Identify which cell holds the provided text, then report its [X, Y] central coordinate. 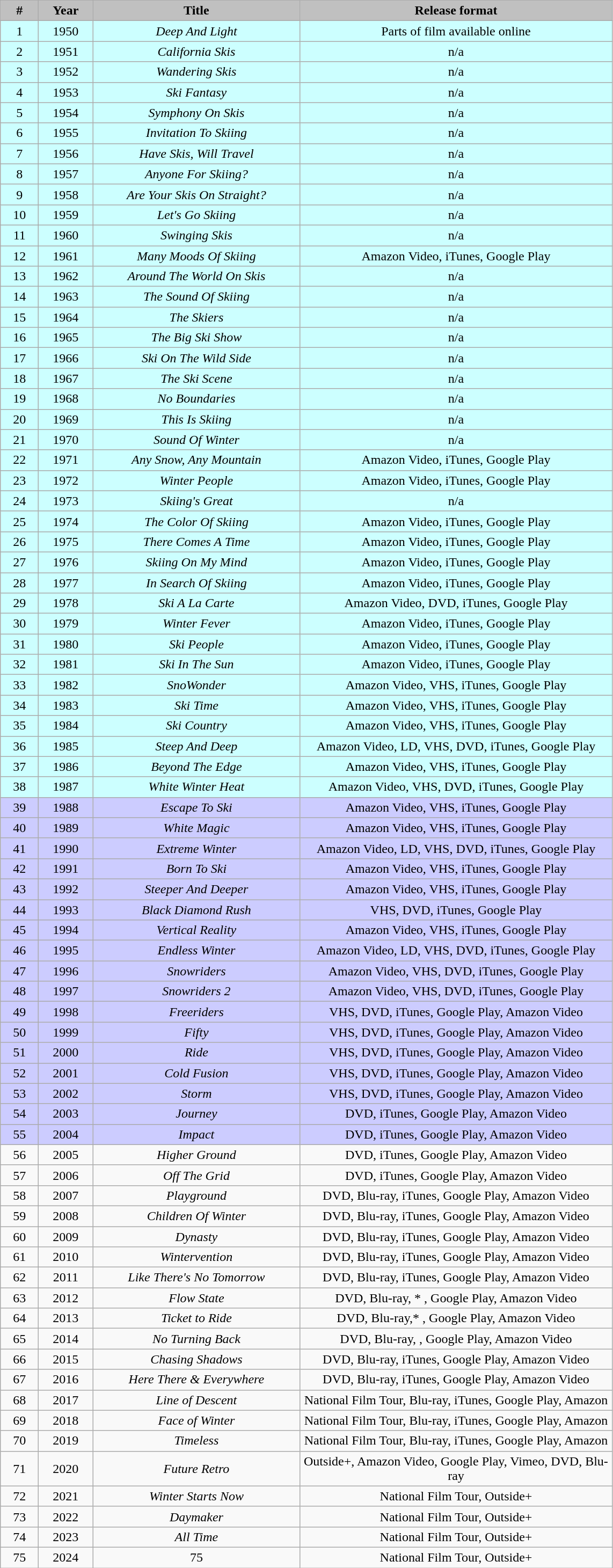
Winter People [196, 480]
1976 [65, 562]
The Sound Of Skiing [196, 297]
1968 [65, 399]
1972 [65, 480]
Escape To Ski [196, 807]
43 [19, 889]
1989 [65, 828]
49 [19, 1012]
50 [19, 1032]
1979 [65, 624]
Off The Grid [196, 1175]
15 [19, 317]
1965 [65, 338]
12 [19, 256]
1990 [65, 848]
1991 [65, 869]
Around The World On Skis [196, 276]
Wintervention [196, 1257]
Storm [196, 1093]
DVD, Blu-ray, * , Google Play, Amazon Video [456, 1298]
1975 [65, 542]
1981 [65, 665]
All Time [196, 1537]
1992 [65, 889]
11 [19, 235]
2017 [65, 1400]
Release format [456, 11]
Sound Of Winter [196, 440]
2011 [65, 1278]
46 [19, 951]
62 [19, 1278]
Anyone For Skiing? [196, 174]
1988 [65, 807]
2005 [65, 1155]
The Color Of Skiing [196, 521]
65 [19, 1339]
1993 [65, 910]
Swinging Skis [196, 235]
14 [19, 297]
2008 [65, 1216]
17 [19, 358]
The Skiers [196, 317]
3 [19, 72]
Endless Winter [196, 951]
1984 [65, 726]
52 [19, 1073]
DVD, Blu-ray, , Google Play, Amazon Video [456, 1339]
1996 [65, 971]
70 [19, 1441]
1982 [65, 685]
Beyond The Edge [196, 767]
57 [19, 1175]
19 [19, 399]
1998 [65, 1012]
Like There's No Tomorrow [196, 1278]
55 [19, 1134]
2014 [65, 1339]
1964 [65, 317]
53 [19, 1093]
47 [19, 971]
Vertical Reality [196, 930]
2012 [65, 1298]
Fifty [196, 1032]
Snowriders 2 [196, 991]
The Big Ski Show [196, 338]
10 [19, 215]
1 [19, 31]
1983 [65, 705]
66 [19, 1359]
8 [19, 174]
1966 [65, 358]
1987 [65, 787]
Dynasty [196, 1236]
6 [19, 133]
30 [19, 624]
Many Moods Of Skiing [196, 256]
1994 [65, 930]
1961 [65, 256]
White Winter Heat [196, 787]
Ski A La Carte [196, 603]
Are Your Skis On Straight? [196, 194]
1953 [65, 92]
58 [19, 1195]
1951 [65, 52]
Year [65, 11]
There Comes A Time [196, 542]
Winter Fever [196, 624]
1970 [65, 440]
This Is Skiing [196, 419]
Black Diamond Rush [196, 910]
1967 [65, 378]
34 [19, 705]
Higher Ground [196, 1155]
2013 [65, 1318]
1969 [65, 419]
44 [19, 910]
No Boundaries [196, 399]
Freeriders [196, 1012]
2000 [65, 1053]
Ride [196, 1053]
2021 [65, 1496]
51 [19, 1053]
26 [19, 542]
18 [19, 378]
73 [19, 1516]
39 [19, 807]
1962 [65, 276]
Any Snow, Any Mountain [196, 460]
SnoWonder [196, 685]
1974 [65, 521]
35 [19, 726]
Chasing Shadows [196, 1359]
41 [19, 848]
31 [19, 644]
1971 [65, 460]
Journey [196, 1114]
Have Skis, Will Travel [196, 154]
1986 [65, 767]
2018 [65, 1420]
21 [19, 440]
2002 [65, 1093]
28 [19, 582]
1954 [65, 113]
Flow State [196, 1298]
Symphony On Skis [196, 113]
2022 [65, 1516]
2009 [65, 1236]
Deep And Light [196, 31]
64 [19, 1318]
23 [19, 480]
67 [19, 1380]
Winter Starts Now [196, 1496]
Ski People [196, 644]
33 [19, 685]
1997 [65, 991]
5 [19, 113]
Face of Winter [196, 1420]
38 [19, 787]
2003 [65, 1114]
1952 [65, 72]
Ski In The Sun [196, 665]
California Skis [196, 52]
Here There & Everywhere [196, 1380]
Ski Fantasy [196, 92]
9 [19, 194]
36 [19, 746]
72 [19, 1496]
2006 [65, 1175]
16 [19, 338]
Outside+, Amazon Video, Google Play, Vimeo, DVD, Blu-ray [456, 1469]
Children Of Winter [196, 1216]
Let's Go Skiing [196, 215]
71 [19, 1469]
Wandering Skis [196, 72]
24 [19, 501]
1999 [65, 1032]
# [19, 11]
63 [19, 1298]
56 [19, 1155]
Amazon Video, DVD, iTunes, Google Play [456, 603]
Daymaker [196, 1516]
The Ski Scene [196, 378]
4 [19, 92]
1956 [65, 154]
Snowriders [196, 971]
2020 [65, 1469]
Invitation To Skiing [196, 133]
VHS, DVD, iTunes, Google Play [456, 910]
Ski Time [196, 705]
1978 [65, 603]
20 [19, 419]
2010 [65, 1257]
54 [19, 1114]
2019 [65, 1441]
Skiing's Great [196, 501]
29 [19, 603]
Ski On The Wild Side [196, 358]
2024 [65, 1557]
DVD, Blu-ray,* , Google Play, Amazon Video [456, 1318]
32 [19, 665]
Impact [196, 1134]
In Search Of Skiing [196, 582]
1977 [65, 582]
1995 [65, 951]
69 [19, 1420]
1957 [65, 174]
42 [19, 869]
Ticket to Ride [196, 1318]
22 [19, 460]
Steep And Deep [196, 746]
7 [19, 154]
2023 [65, 1537]
2004 [65, 1134]
61 [19, 1257]
Future Retro [196, 1469]
Timeless [196, 1441]
2016 [65, 1380]
Born To Ski [196, 869]
1973 [65, 501]
Cold Fusion [196, 1073]
27 [19, 562]
60 [19, 1236]
1959 [65, 215]
74 [19, 1537]
Extreme Winter [196, 848]
Steeper And Deeper [196, 889]
1963 [65, 297]
Playground [196, 1195]
No Turning Back [196, 1339]
48 [19, 991]
1980 [65, 644]
2015 [65, 1359]
1985 [65, 746]
40 [19, 828]
59 [19, 1216]
25 [19, 521]
45 [19, 930]
Line of Descent [196, 1400]
2007 [65, 1195]
1958 [65, 194]
2001 [65, 1073]
1950 [65, 31]
13 [19, 276]
Skiing On My Mind [196, 562]
Ski Country [196, 726]
68 [19, 1400]
2 [19, 52]
Parts of film available online [456, 31]
Title [196, 11]
37 [19, 767]
White Magic [196, 828]
1955 [65, 133]
1960 [65, 235]
